Pinpoint the cell where the given text exists, returning its (X, Y) midpoint coordinate. 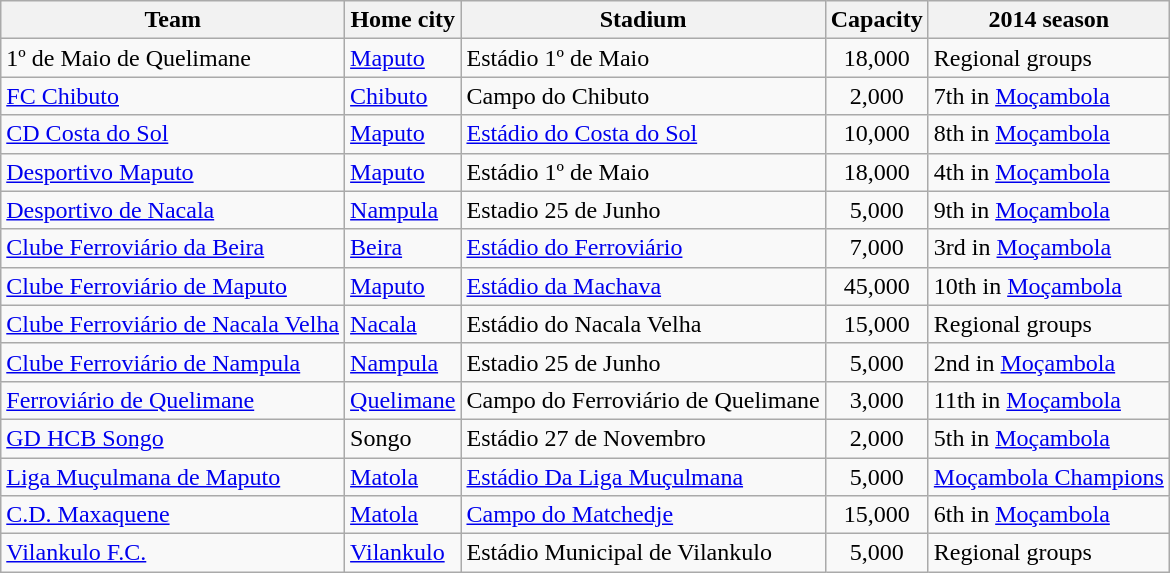
Estádio Da Liga Muçulmana (643, 477)
1º de Maio de Quelimane (173, 58)
6th in Moçambola (1048, 515)
Estádio do Costa do Sol (643, 134)
Beira (403, 248)
5th in Moçambola (1048, 438)
Moçambola Champions (1048, 477)
Estádio da Machava (643, 286)
Chibuto (403, 96)
Nacala (403, 324)
Vilankulo (403, 553)
8th in Moçambola (1048, 134)
Quelimane (403, 400)
Campo do Chibuto (643, 96)
7,000 (876, 248)
3rd in Moçambola (1048, 248)
Campo do Matchedje (643, 515)
Campo do Ferroviário de Quelimane (643, 400)
Liga Muçulmana de Maputo (173, 477)
3,000 (876, 400)
Estádio do Ferroviário (643, 248)
Songo (403, 438)
2014 season (1048, 20)
Home city (403, 20)
Desportivo de Nacala (173, 210)
Capacity (876, 20)
Estádio do Nacala Velha (643, 324)
Clube Ferroviário de Nacala Velha (173, 324)
45,000 (876, 286)
Stadium (643, 20)
Ferroviário de Quelimane (173, 400)
GD HCB Songo (173, 438)
C.D. Maxaquene (173, 515)
Clube Ferroviário da Beira (173, 248)
4th in Moçambola (1048, 172)
2nd in Moçambola (1048, 362)
Estádio 27 de Novembro (643, 438)
Team (173, 20)
Clube Ferroviário de Maputo (173, 286)
9th in Moçambola (1048, 210)
Vilankulo F.C. (173, 553)
FC Chibuto (173, 96)
7th in Moçambola (1048, 96)
Estádio Municipal de Vilankulo (643, 553)
Desportivo Maputo (173, 172)
10th in Moçambola (1048, 286)
11th in Moçambola (1048, 400)
CD Costa do Sol (173, 134)
Clube Ferroviário de Nampula (173, 362)
10,000 (876, 134)
